Return (x, y) of the center of cell containing provided text 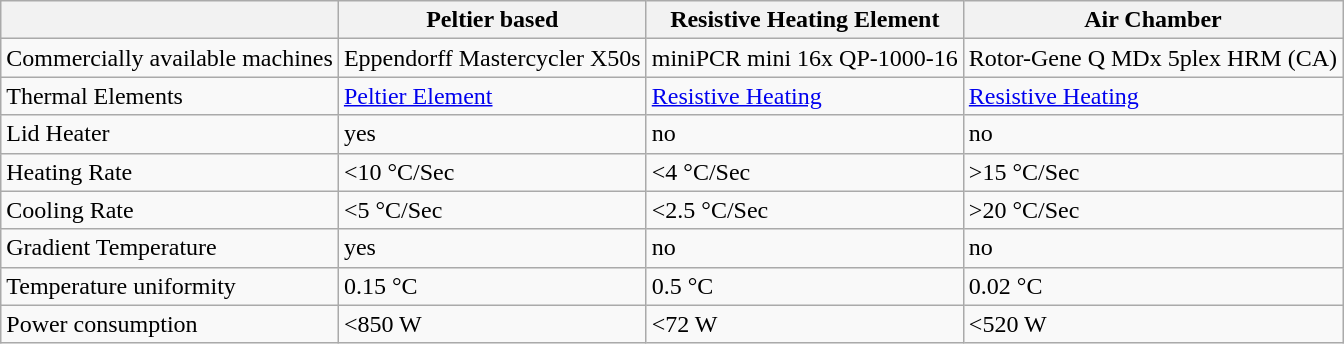
Temperature uniformity (170, 286)
<10 °C/Sec (492, 172)
0.5 °C (804, 286)
Lid Heater (170, 134)
Eppendorff Mastercycler X50s (492, 58)
Air Chamber (1152, 20)
Peltier based (492, 20)
Power consumption (170, 324)
0.15 °C (492, 286)
<520 W (1152, 324)
Rotor-Gene Q MDx 5plex HRM (CA) (1152, 58)
Cooling Rate (170, 210)
Thermal Elements (170, 96)
0.02 °C (1152, 286)
Resistive Heating Element (804, 20)
miniPCR mini 16x QP-1000-16 (804, 58)
Peltier Element (492, 96)
>15 °C/Sec (1152, 172)
Commercially available machines (170, 58)
Heating Rate (170, 172)
<2.5 °C/Sec (804, 210)
>20 °C/Sec (1152, 210)
<72 W (804, 324)
<850 W (492, 324)
<4 °C/Sec (804, 172)
Gradient Temperature (170, 248)
<5 °C/Sec (492, 210)
